Return (x, y) of the center of cell containing provided text 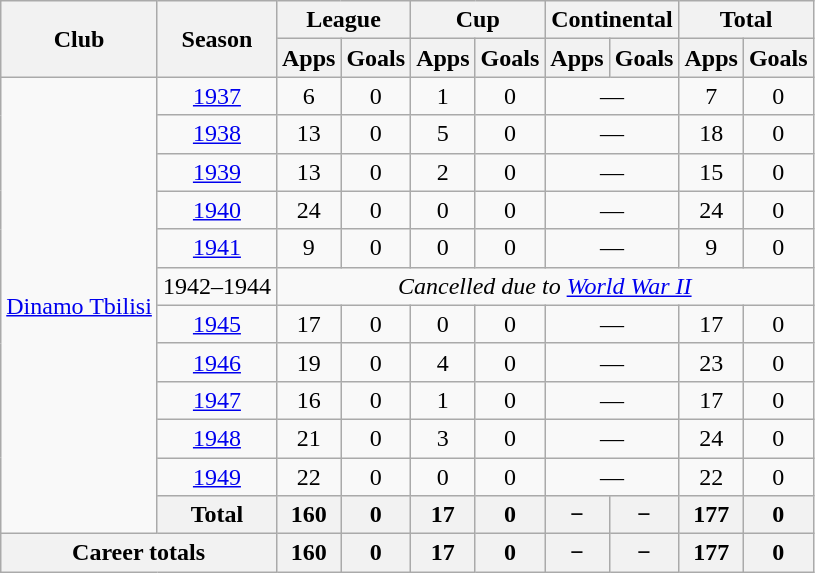
7 (711, 96)
Cancelled due to World War II (544, 286)
1941 (216, 248)
1947 (216, 400)
15 (711, 172)
2 (443, 172)
1942–1944 (216, 286)
1939 (216, 172)
Continental (612, 20)
3 (443, 438)
1938 (216, 134)
Career totals (139, 553)
Season (216, 39)
Cup (478, 20)
Club (80, 39)
League (343, 20)
4 (443, 362)
5 (443, 134)
16 (308, 400)
6 (308, 96)
1945 (216, 324)
1948 (216, 438)
21 (308, 438)
18 (711, 134)
1946 (216, 362)
23 (711, 362)
Dinamo Tbilisi (80, 306)
1949 (216, 477)
19 (308, 362)
1940 (216, 210)
1937 (216, 96)
